Find where the given text appears and provide that cell's center as [x, y] coordinate. 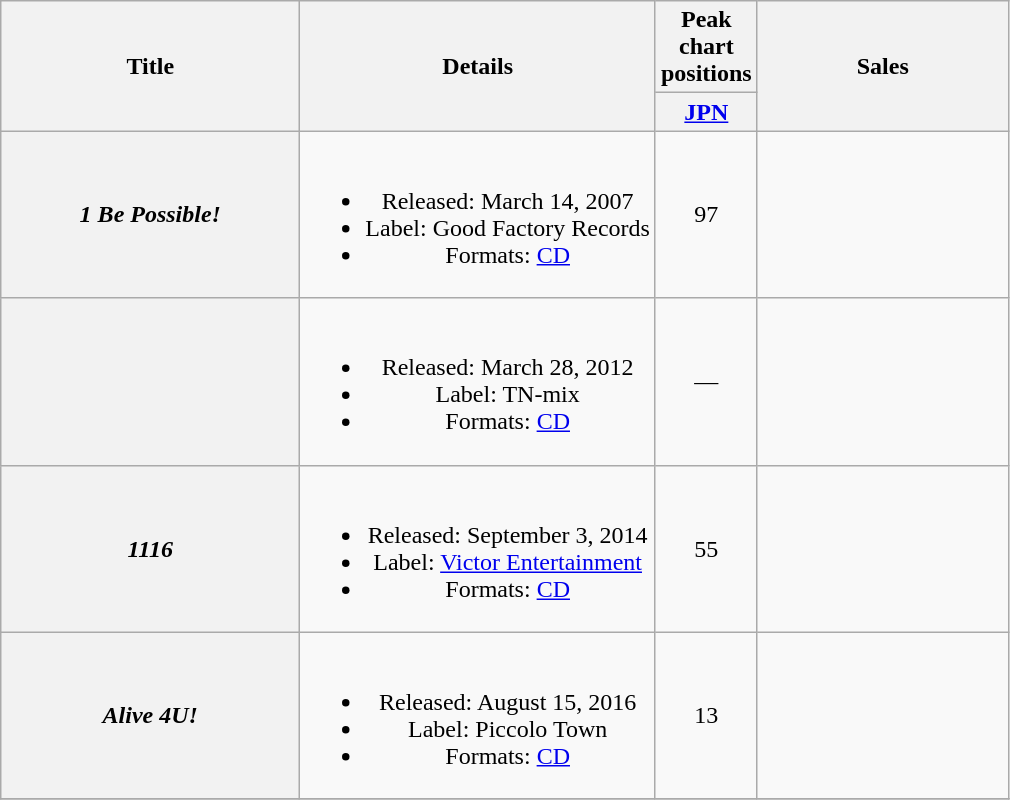
1116 [150, 548]
1 Be Possible! [150, 214]
13 [706, 716]
Released: March 14, 2007Label: Good Factory RecordsFormats: CD [478, 214]
Released: September 3, 2014Label: Victor EntertainmentFormats: CD [478, 548]
Released: March 28, 2012Label: TN-mixFormats: CD [478, 382]
Peak chart positions [706, 47]
Released: August 15, 2016Label: Piccolo TownFormats: CD [478, 716]
Title [150, 66]
Details [478, 66]
97 [706, 214]
Alive 4U! [150, 716]
Sales [882, 66]
— [706, 382]
JPN [706, 112]
55 [706, 548]
